Find where the given text appears and provide that cell's center as (X, Y) coordinate. 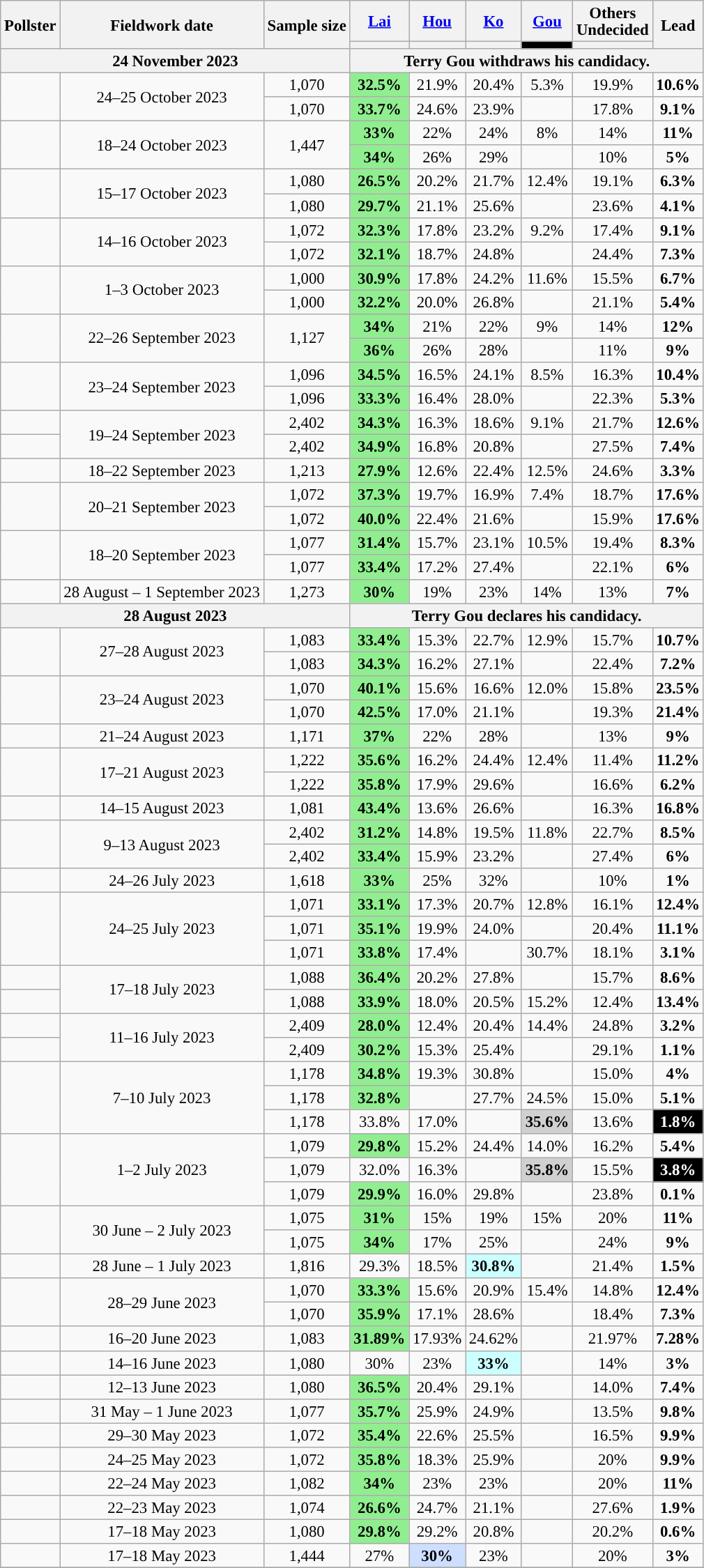
22–23 May 2023 (162, 1508)
1,171 (307, 736)
12.5% (546, 471)
36.4% (379, 977)
30.9% (379, 277)
30 June – 2 July 2023 (162, 1231)
22–26 September 2023 (162, 339)
20.7% (493, 905)
19–24 September 2023 (162, 435)
27.6% (613, 1508)
12.8% (546, 905)
31.4% (379, 544)
24–26 July 2023 (162, 881)
18.6% (493, 422)
9–13 August 2023 (162, 845)
28 August 2023 (176, 616)
42.5% (379, 712)
24 November 2023 (176, 61)
24.7% (438, 1508)
1,618 (307, 881)
Sample size (307, 25)
27.1% (493, 663)
18–22 September 2023 (162, 471)
10.6% (678, 85)
35.9% (379, 1314)
Terry Gou withdraws his candidacy. (527, 61)
0.6% (678, 1532)
24.62% (493, 1339)
1,273 (307, 591)
28–29 June 2023 (162, 1302)
13.5% (613, 1411)
1–2 July 2023 (162, 1170)
16–20 June 2023 (162, 1339)
0.1% (678, 1194)
17.9% (438, 785)
30.7% (546, 953)
11.2% (678, 760)
14–16 June 2023 (162, 1363)
Ko (493, 21)
27.5% (613, 447)
18.1% (613, 953)
26.8% (493, 302)
17.3% (438, 905)
37.3% (379, 495)
34.8% (379, 1073)
35.7% (379, 1411)
28.6% (493, 1314)
21–24 August 2023 (162, 736)
15–17 October 2023 (162, 194)
23.5% (678, 689)
OthersUndecided (613, 21)
19.1% (613, 181)
22–24 May 2023 (162, 1483)
32.3% (379, 230)
5.1% (678, 1098)
30.2% (379, 1050)
18–20 September 2023 (162, 555)
24.2% (493, 277)
17% (438, 1242)
32.1% (379, 254)
11–16 July 2023 (162, 1037)
22.6% (438, 1436)
29.7% (379, 206)
24.9% (493, 1411)
18–24 October 2023 (162, 145)
4.1% (678, 206)
7.28% (678, 1339)
27.9% (379, 471)
11.6% (546, 277)
32.5% (379, 85)
22.3% (613, 399)
6.3% (678, 181)
9.2% (546, 230)
1% (678, 881)
26.5% (379, 181)
1,081 (307, 808)
40.0% (379, 518)
13.4% (678, 1001)
8.3% (678, 544)
1–3 October 2023 (162, 290)
20.9% (493, 1291)
32.2% (379, 302)
17.93% (438, 1339)
16.1% (613, 905)
43.4% (379, 808)
Gou (546, 21)
28 August – 1 September 2023 (162, 591)
27% (379, 1555)
24–25 October 2023 (162, 98)
33.1% (379, 905)
25.6% (493, 206)
27.7% (493, 1098)
33.7% (379, 109)
36% (379, 350)
16.9% (493, 495)
23–24 August 2023 (162, 700)
23.6% (613, 206)
8.6% (678, 977)
1.5% (678, 1267)
29.9% (379, 1194)
12% (678, 326)
4% (678, 1073)
31.89% (379, 1339)
16.0% (438, 1194)
Lai (379, 21)
34.9% (379, 447)
20.5% (493, 1001)
Fieldwork date (162, 25)
6.2% (678, 785)
1,074 (307, 1508)
21.97% (613, 1339)
10.5% (546, 544)
17–21 August 2023 (162, 772)
29.3% (379, 1267)
23.1% (493, 544)
7.2% (678, 663)
12.0% (546, 689)
29.2% (438, 1532)
21.9% (438, 85)
11.8% (546, 832)
3.3% (678, 471)
34.5% (379, 375)
8% (546, 134)
32.8% (379, 1098)
Lead (678, 25)
18.0% (438, 1001)
1.8% (678, 1122)
Hou (438, 21)
23.8% (613, 1194)
1,444 (307, 1555)
7–10 July 2023 (162, 1098)
40.1% (379, 689)
7% (678, 591)
Pollster (31, 25)
1.1% (678, 1050)
3.1% (678, 953)
24.1% (493, 375)
36.5% (379, 1387)
18.4% (613, 1314)
31 May – 1 June 2023 (162, 1411)
29% (493, 157)
25.5% (493, 1436)
15.8% (613, 689)
11.4% (613, 760)
6.7% (678, 277)
35.4% (379, 1436)
15.4% (546, 1291)
3.2% (678, 1026)
18.5% (438, 1267)
24–25 May 2023 (162, 1459)
24.5% (546, 1098)
17.2% (438, 567)
29–30 May 2023 (162, 1436)
1.9% (678, 1508)
9.8% (678, 1411)
25.4% (493, 1050)
19.4% (613, 544)
27–28 August 2023 (162, 651)
28 June – 1 July 2023 (162, 1267)
1,816 (307, 1267)
14.4% (546, 1026)
33.9% (379, 1001)
23.9% (493, 109)
20.0% (438, 302)
11.1% (678, 930)
3.8% (678, 1169)
1,213 (307, 471)
31% (379, 1218)
19.7% (438, 495)
5% (678, 157)
27.8% (493, 977)
12–13 June 2023 (162, 1387)
Terry Gou declares his candidacy. (527, 616)
35.1% (379, 930)
23–24 September 2023 (162, 386)
14–16 October 2023 (162, 241)
29.6% (493, 785)
12.9% (546, 640)
21% (438, 326)
24–25 July 2023 (162, 929)
19.5% (493, 832)
32% (493, 881)
14–15 August 2023 (162, 808)
10.7% (678, 640)
32.0% (379, 1169)
1,082 (307, 1483)
18.3% (438, 1459)
17–18 July 2023 (162, 990)
31.2% (379, 832)
1,447 (307, 145)
10.4% (678, 375)
1,127 (307, 339)
21.6% (493, 518)
22.1% (613, 567)
16.4% (438, 399)
37% (379, 736)
17.1% (438, 1314)
24.0% (493, 930)
20–21 September 2023 (162, 507)
